Locate the cell with the specified text and output its [X, Y] center coordinate. 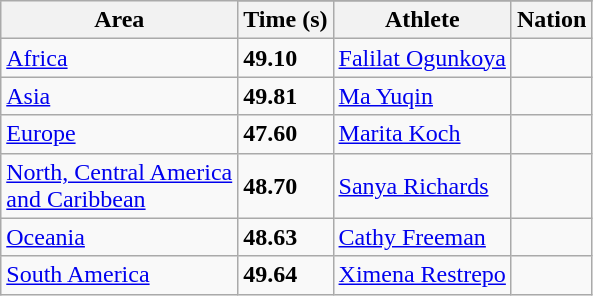
48.70 [286, 186]
Africa [120, 58]
48.63 [286, 237]
Ma Yuqin [422, 96]
Marita Koch [422, 134]
Cathy Freeman [422, 237]
Nation [551, 20]
Ximena Restrepo [422, 275]
Athlete [422, 20]
49.10 [286, 58]
Area [120, 20]
Falilat Ogunkoya [422, 58]
South America [120, 275]
Time (s) [286, 20]
Sanya Richards [422, 186]
47.60 [286, 134]
49.64 [286, 275]
Europe [120, 134]
Oceania [120, 237]
North, Central America and Caribbean [120, 186]
Asia [120, 96]
49.81 [286, 96]
